Detect which cell encompasses the target text, then output its (x, y) center coordinate. 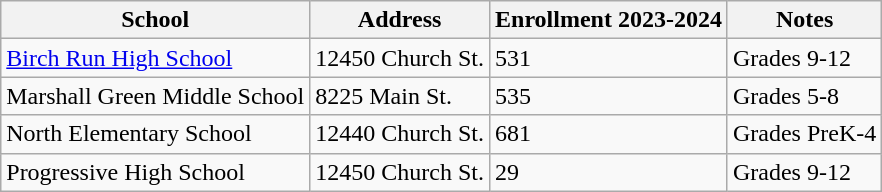
School (156, 20)
Notes (804, 20)
12440 Church St. (400, 134)
681 (608, 134)
Enrollment 2023-2024 (608, 20)
Address (400, 20)
531 (608, 58)
Marshall Green Middle School (156, 96)
Birch Run High School (156, 58)
Progressive High School (156, 172)
535 (608, 96)
29 (608, 172)
Grades 5-8 (804, 96)
North Elementary School (156, 134)
8225 Main St. (400, 96)
Grades PreK-4 (804, 134)
